Return (x, y) of the center of cell containing provided text 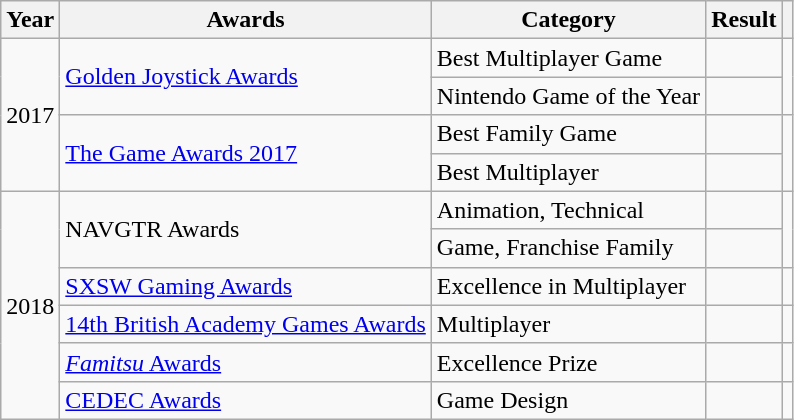
Golden Joystick Awards (246, 77)
2018 (30, 305)
Animation, Technical (568, 210)
Game, Franchise Family (568, 248)
NAVGTR Awards (246, 229)
CEDEC Awards (246, 400)
Multiplayer (568, 324)
Excellence Prize (568, 362)
14th British Academy Games Awards (246, 324)
Famitsu Awards (246, 362)
Result (744, 20)
The Game Awards 2017 (246, 153)
SXSW Gaming Awards (246, 286)
Game Design (568, 400)
2017 (30, 115)
Best Multiplayer Game (568, 58)
Awards (246, 20)
Best Multiplayer (568, 172)
Year (30, 20)
Excellence in Multiplayer (568, 286)
Nintendo Game of the Year (568, 96)
Category (568, 20)
Best Family Game (568, 134)
